Capture the cell that displays the provided text and extract its (X, Y) central coordinate. 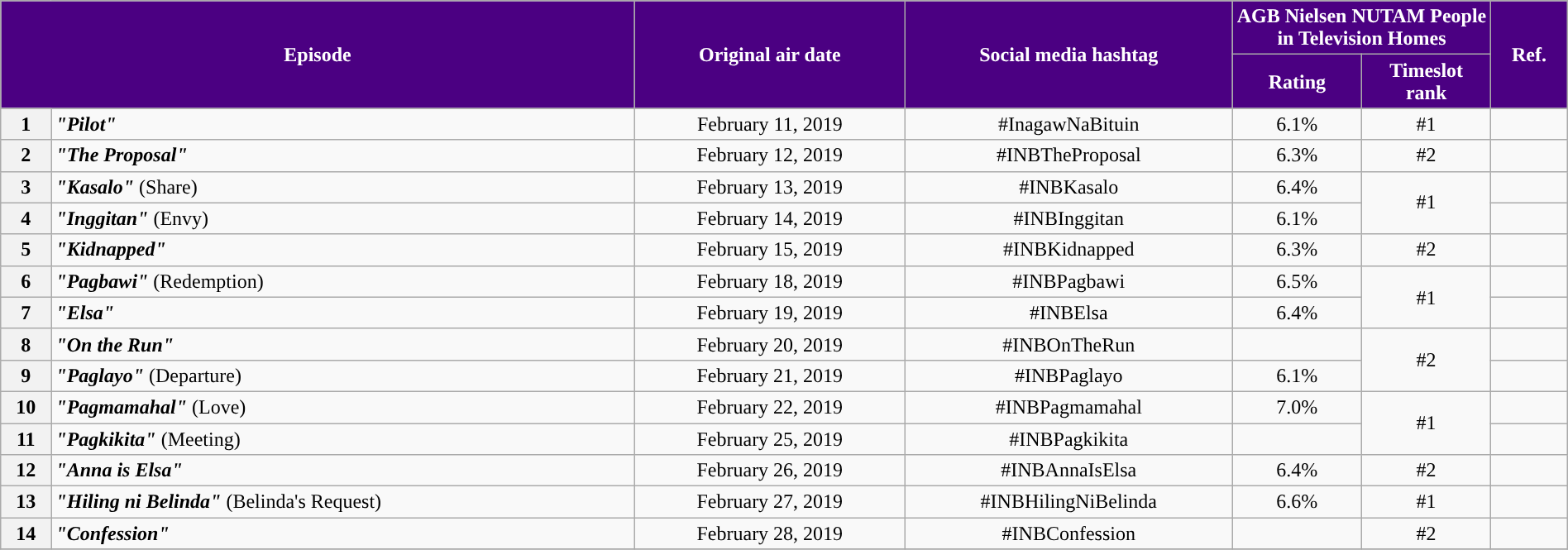
February 26, 2019 (769, 471)
6.5% (1297, 281)
7 (26, 313)
#INBPagbawi (1068, 281)
#INBHilingNiBelinda (1068, 502)
February 13, 2019 (769, 187)
"Kidnapped" (342, 250)
#INBPaglayo (1068, 375)
February 25, 2019 (769, 439)
Original air date (769, 55)
#INBKasalo (1068, 187)
February 14, 2019 (769, 218)
11 (26, 439)
February 12, 2019 (769, 155)
February 18, 2019 (769, 281)
February 21, 2019 (769, 375)
14 (26, 533)
"Confession" (342, 533)
#INBConfession (1068, 533)
"Anna is Elsa" (342, 471)
"On the Run" (342, 344)
Ref. (1529, 55)
6.6% (1297, 502)
2 (26, 155)
Timeslotrank (1426, 81)
4 (26, 218)
3 (26, 187)
AGB Nielsen NUTAM People in Television Homes (1361, 28)
February 20, 2019 (769, 344)
Episode (318, 55)
8 (26, 344)
"The Proposal" (342, 155)
13 (26, 502)
"Elsa" (342, 313)
#INBOnTheRun (1068, 344)
12 (26, 471)
February 27, 2019 (769, 502)
"Pagbawi" (Redemption) (342, 281)
"Hiling ni Belinda" (Belinda's Request) (342, 502)
1 (26, 124)
"Paglayo" (Departure) (342, 375)
7.0% (1297, 407)
#INBPagkikita (1068, 439)
February 11, 2019 (769, 124)
February 28, 2019 (769, 533)
#INBElsa (1068, 313)
"Kasalo" (Share) (342, 187)
"Pilot" (342, 124)
February 19, 2019 (769, 313)
5 (26, 250)
February 15, 2019 (769, 250)
Rating (1297, 81)
#INBKidnapped (1068, 250)
#INBAnnaIsElsa (1068, 471)
February 22, 2019 (769, 407)
"Pagkikita" (Meeting) (342, 439)
10 (26, 407)
#INBInggitan (1068, 218)
#InagawNaBituin (1068, 124)
#INBPagmamahal (1068, 407)
"Pagmamahal" (Love) (342, 407)
Social media hashtag (1068, 55)
9 (26, 375)
6 (26, 281)
#INBTheProposal (1068, 155)
"Inggitan" (Envy) (342, 218)
